Extract the [x, y] coordinate from the center of the cell holding the provided text.  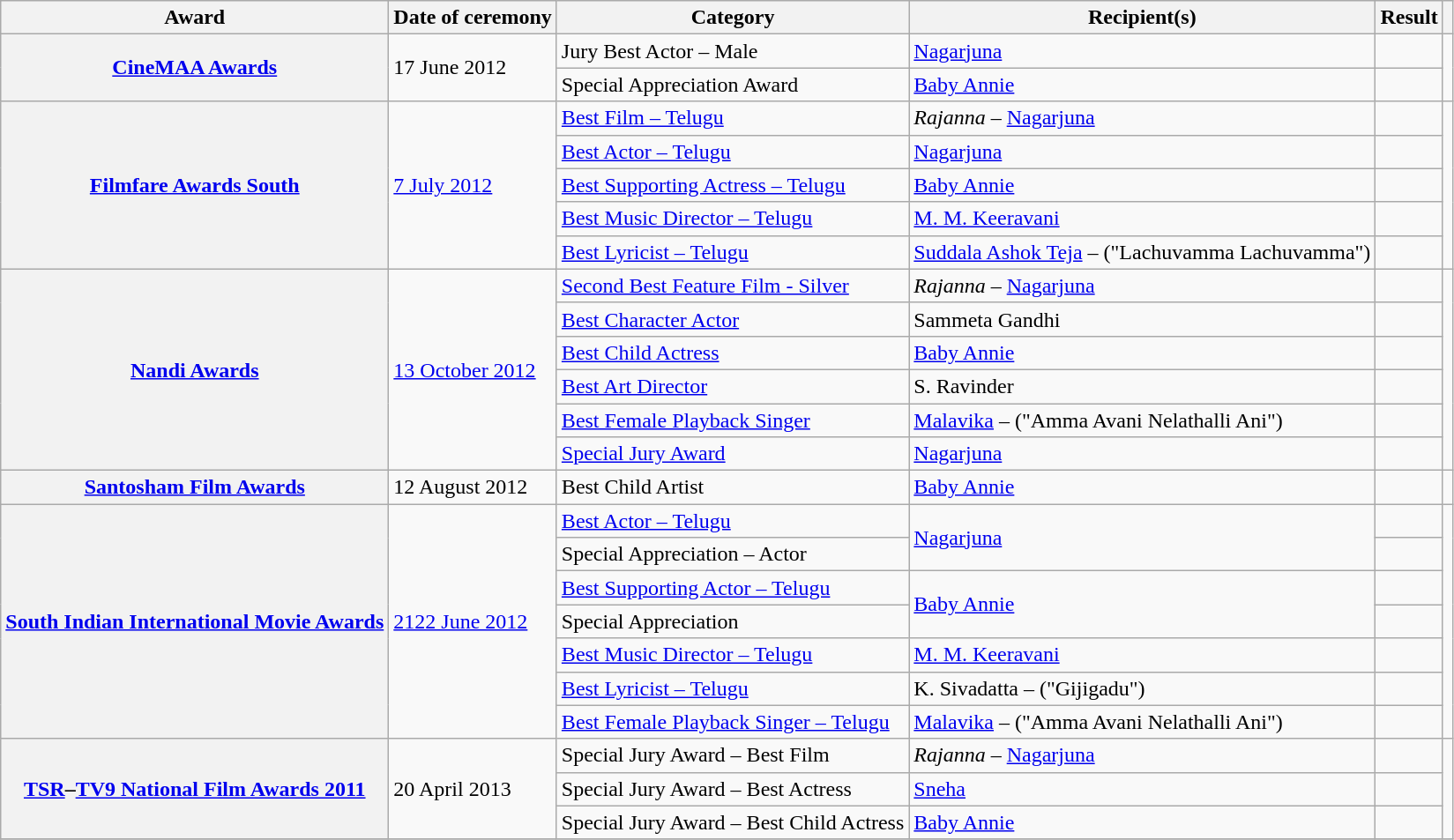
20 April 2013 [473, 789]
Best Character Actor [732, 319]
Special Jury Award – Best Actress [732, 789]
South Indian International Movie Awards [195, 621]
Category [732, 18]
Best Female Playback Singer [732, 420]
Suddala Ashok Teja – ("Lachuvamma Lachuvamma") [1143, 252]
Best Child Actress [732, 353]
Special Jury Award [732, 454]
Result [1409, 18]
Best Female Playback Singer – Telugu [732, 722]
S. Ravinder [1143, 386]
Best Film – Telugu [732, 118]
Nandi Awards [195, 369]
13 October 2012 [473, 369]
Special Jury Award – Best Film [732, 755]
Best Child Artist [732, 487]
Special Jury Award – Best Child Actress [732, 822]
Filmfare Awards South [195, 185]
Best Supporting Actress – Telugu [732, 185]
Sammeta Gandhi [1143, 319]
Sneha [1143, 789]
Special Appreciation – Actor [732, 554]
Special Appreciation Award [732, 85]
K. Sivadatta – ("Gijigadu") [1143, 688]
7 July 2012 [473, 185]
Best Supporting Actor – Telugu [732, 588]
Date of ceremony [473, 18]
Best Art Director [732, 386]
Jury Best Actor – Male [732, 51]
Santosham Film Awards [195, 487]
Second Best Feature Film - Silver [732, 286]
Recipient(s) [1143, 18]
2122 June 2012 [473, 621]
Award [195, 18]
TSR–TV9 National Film Awards 2011 [195, 789]
CineMAA Awards [195, 68]
Special Appreciation [732, 621]
12 August 2012 [473, 487]
17 June 2012 [473, 68]
